Output the (X, Y) coordinate of the center of the cell containing the given text.  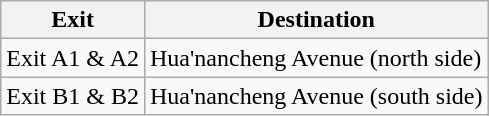
Exit A1 & A2 (73, 58)
Exit (73, 20)
Hua'nancheng Avenue (north side) (316, 58)
Hua'nancheng Avenue (south side) (316, 96)
Destination (316, 20)
Exit B1 & B2 (73, 96)
